Scan for the cell matching the given text and deliver its (X, Y) coordinate at center. 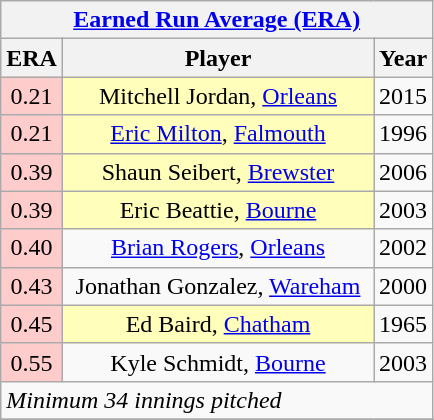
2002 (404, 248)
ERA (32, 58)
Kyle Schmidt, Bourne (218, 362)
Shaun Seibert, Brewster (218, 172)
2015 (404, 96)
2000 (404, 286)
1996 (404, 134)
2006 (404, 172)
0.55 (32, 362)
1965 (404, 324)
Brian Rogers, Orleans (218, 248)
Mitchell Jordan, Orleans (218, 96)
Eric Beattie, Bourne (218, 210)
0.40 (32, 248)
Eric Milton, Falmouth (218, 134)
Jonathan Gonzalez, Wareham (218, 286)
Player (218, 58)
0.45 (32, 324)
Earned Run Average (ERA) (217, 20)
Minimum 34 innings pitched (217, 400)
Year (404, 58)
0.43 (32, 286)
Ed Baird, Chatham (218, 324)
